Return the (x, y) coordinate for the center point of the cell that contains the specified text.  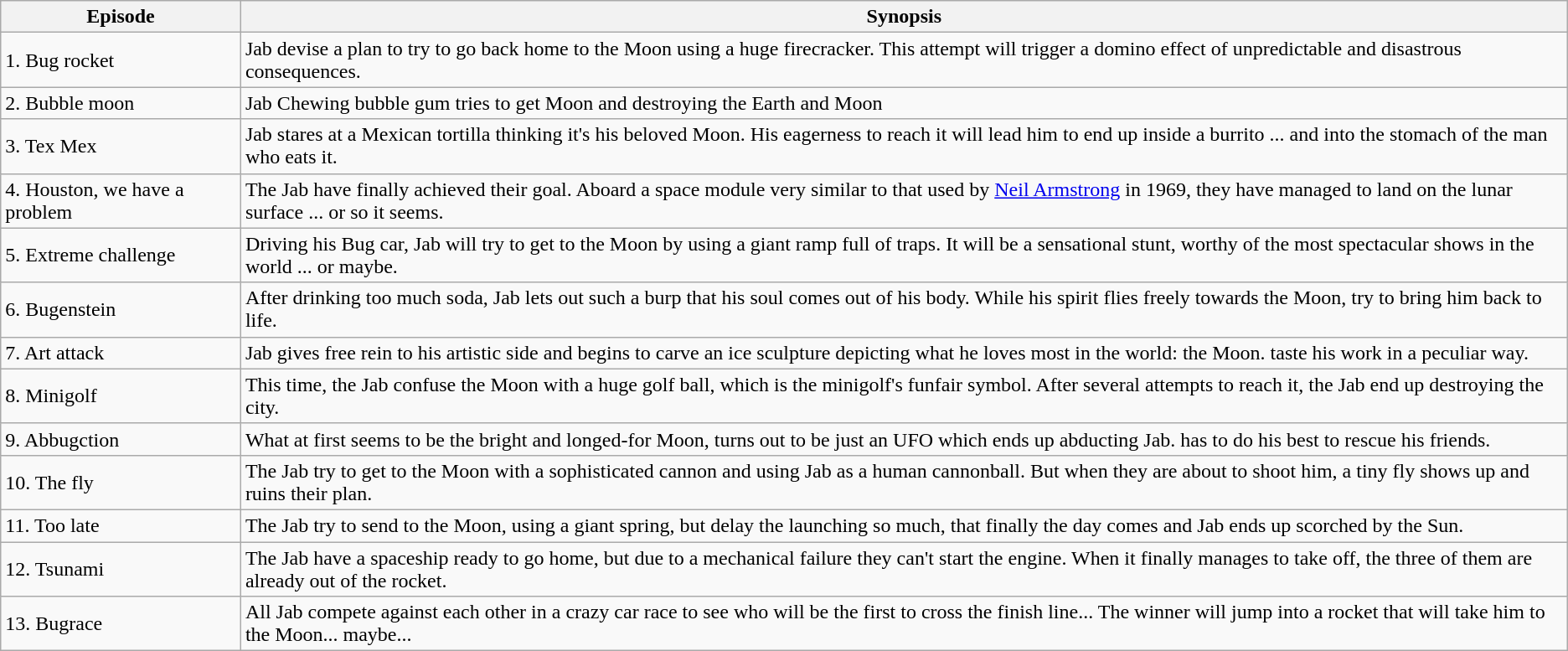
9. Abbugction (121, 439)
4. Houston, we have a problem (121, 201)
7. Art attack (121, 353)
13. Bugrace (121, 623)
12. Tsunami (121, 568)
2. Bubble moon (121, 103)
Jab Chewing bubble gum tries to get Moon and destroying the Earth and Moon (904, 103)
5. Extreme challenge (121, 255)
1. Bug rocket (121, 60)
6. Bugenstein (121, 310)
8. Minigolf (121, 395)
Episode (121, 17)
10. The fly (121, 483)
Synopsis (904, 17)
3. Tex Mex (121, 146)
11. Too late (121, 525)
